For the text-containing cell, return its midpoint in [x, y] coordinate format. 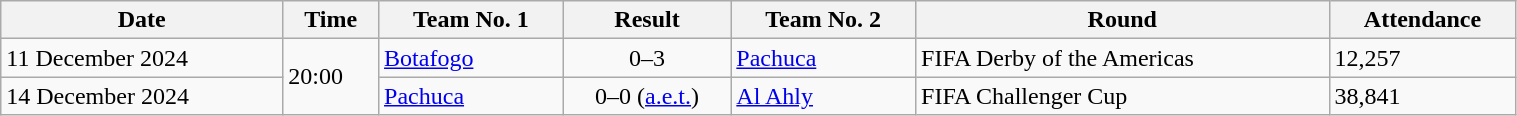
20:00 [331, 77]
Date [142, 20]
38,841 [1422, 96]
Team No. 2 [824, 20]
0–3 [647, 58]
Attendance [1422, 20]
0–0 (a.e.t.) [647, 96]
Al Ahly [824, 96]
FIFA Derby of the Americas [1122, 58]
Result [647, 20]
14 December 2024 [142, 96]
Botafogo [472, 58]
FIFA Challenger Cup [1122, 96]
Time [331, 20]
11 December 2024 [142, 58]
Round [1122, 20]
Team No. 1 [472, 20]
12,257 [1422, 58]
